Extract the [x, y] coordinate from the center of the cell holding the provided text.  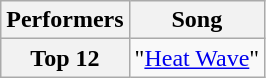
Top 12 [65, 58]
"Heat Wave" [197, 58]
Performers [65, 20]
Song [197, 20]
